For the text-containing cell, return its midpoint in [x, y] coordinate format. 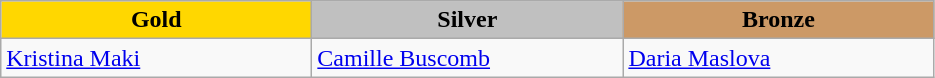
Bronze [778, 20]
Camille Buscomb [468, 58]
Silver [468, 20]
Gold [156, 20]
Kristina Maki [156, 58]
Daria Maslova [778, 58]
